Determine the (x, y) coordinate at the center of the cell enclosing the given text.  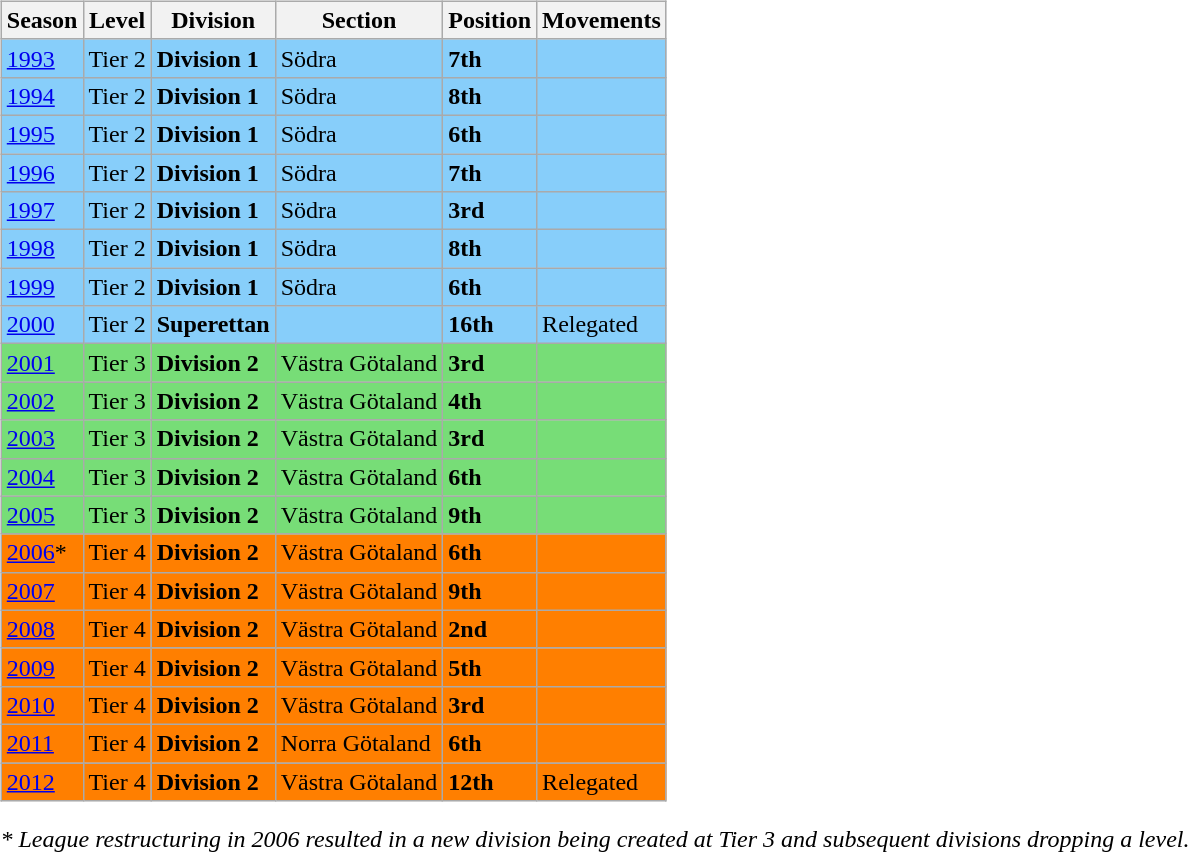
2005 (42, 515)
1994 (42, 96)
12th (490, 781)
2001 (42, 363)
1993 (42, 58)
2000 (42, 325)
2011 (42, 743)
1997 (42, 211)
2010 (42, 705)
1999 (42, 287)
2012 (42, 781)
Season (42, 20)
4th (490, 401)
Level (117, 20)
2006* (42, 553)
1995 (42, 134)
2009 (42, 667)
Superettan (213, 325)
1998 (42, 249)
Section (359, 20)
2004 (42, 477)
Position (490, 20)
2nd (490, 629)
2007 (42, 591)
Norra Götaland (359, 743)
1996 (42, 173)
16th (490, 325)
2008 (42, 629)
2003 (42, 439)
2002 (42, 401)
Movements (602, 20)
5th (490, 667)
Division (213, 20)
